Identify which cell holds the provided text, then report its (X, Y) central coordinate. 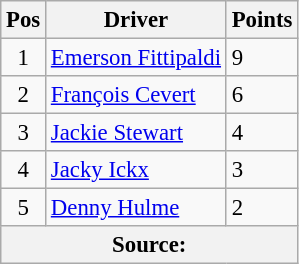
Emerson Fittipaldi (136, 58)
Source: (150, 245)
Points (262, 20)
Driver (136, 20)
Pos (24, 20)
Jackie Stewart (136, 133)
François Cevert (136, 95)
9 (262, 58)
6 (262, 95)
Jacky Ickx (136, 170)
Denny Hulme (136, 208)
5 (24, 208)
1 (24, 58)
